Extract the (X, Y) coordinate from the center of the cell holding the provided text.  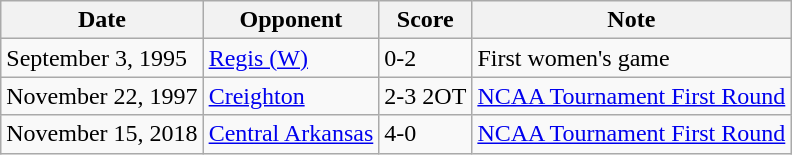
Date (102, 20)
Opponent (291, 20)
November 15, 2018 (102, 134)
September 3, 1995 (102, 58)
4-0 (426, 134)
Central Arkansas (291, 134)
Creighton (291, 96)
2-3 2OT (426, 96)
Regis (W) (291, 58)
First women's game (632, 58)
Score (426, 20)
Note (632, 20)
0-2 (426, 58)
November 22, 1997 (102, 96)
